From the cell containing the given text, extract its center point as (x, y) coordinate. 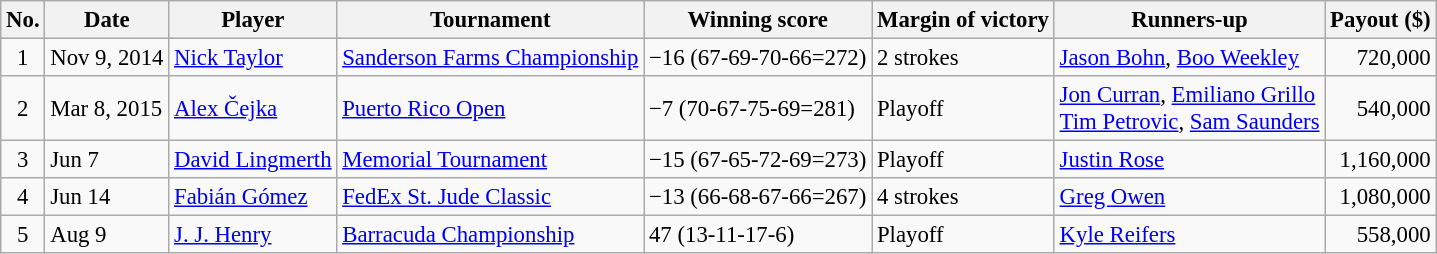
Fabián Gómez (253, 197)
Aug 9 (107, 235)
Nick Taylor (253, 58)
FedEx St. Jude Classic (490, 197)
2 strokes (964, 58)
Payout ($) (1380, 20)
Sanderson Farms Championship (490, 58)
Justin Rose (1189, 160)
−16 (67-69-70-66=272) (758, 58)
540,000 (1380, 108)
J. J. Henry (253, 235)
Player (253, 20)
Winning score (758, 20)
Tournament (490, 20)
1,160,000 (1380, 160)
−7 (70-67-75-69=281) (758, 108)
−13 (66-68-67-66=267) (758, 197)
Barracuda Championship (490, 235)
Runners-up (1189, 20)
1 (23, 58)
Kyle Reifers (1189, 235)
Nov 9, 2014 (107, 58)
Greg Owen (1189, 197)
5 (23, 235)
720,000 (1380, 58)
−15 (67-65-72-69=273) (758, 160)
Puerto Rico Open (490, 108)
Jason Bohn, Boo Weekley (1189, 58)
No. (23, 20)
4 strokes (964, 197)
Alex Čejka (253, 108)
Margin of victory (964, 20)
Jon Curran, Emiliano Grillo Tim Petrovic, Sam Saunders (1189, 108)
4 (23, 197)
558,000 (1380, 235)
1,080,000 (1380, 197)
David Lingmerth (253, 160)
2 (23, 108)
Jun 14 (107, 197)
47 (13-11-17-6) (758, 235)
Mar 8, 2015 (107, 108)
Date (107, 20)
Memorial Tournament (490, 160)
Jun 7 (107, 160)
3 (23, 160)
